From the cell containing the given text, extract its center point as [x, y] coordinate. 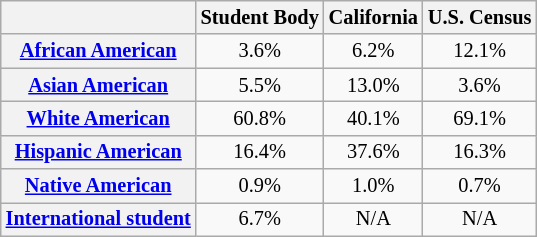
Asian American [98, 85]
12.1% [480, 51]
0.7% [480, 186]
U.S. Census [480, 18]
37.6% [374, 152]
6.7% [260, 220]
White American [98, 119]
1.0% [374, 186]
International student [98, 220]
16.4% [260, 152]
Hispanic American [98, 152]
13.0% [374, 85]
California [374, 18]
Native American [98, 186]
Student Body [260, 18]
69.1% [480, 119]
16.3% [480, 152]
5.5% [260, 85]
0.9% [260, 186]
African American [98, 51]
6.2% [374, 51]
40.1% [374, 119]
60.8% [260, 119]
